From the cell containing the given text, extract its center point as (X, Y) coordinate. 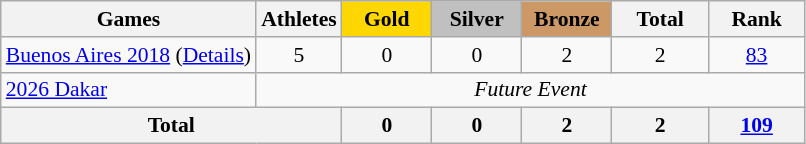
5 (299, 55)
109 (756, 126)
83 (756, 55)
Buenos Aires 2018 (Details) (128, 55)
Silver (477, 19)
Gold (387, 19)
Rank (756, 19)
Games (128, 19)
2026 Dakar (128, 90)
Bronze (567, 19)
Future Event (530, 90)
Athletes (299, 19)
